Extract the (x, y) coordinate from the center of the cell holding the provided text.  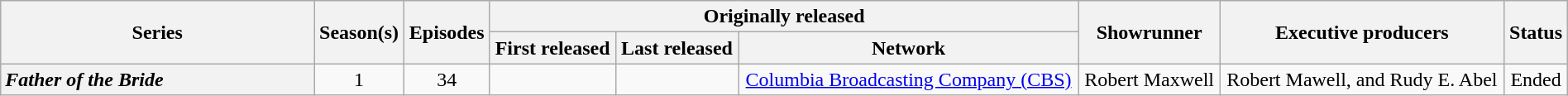
Status (1536, 32)
Episodes (447, 32)
Network (909, 48)
Series (157, 32)
Last released (676, 48)
Columbia Broadcasting Company (CBS) (909, 79)
34 (447, 79)
Showrunner (1149, 32)
Robert Mawell, and Rudy E. Abel (1362, 79)
Father of the Bride (157, 79)
First released (552, 48)
1 (359, 79)
Season(s) (359, 32)
Executive producers (1362, 32)
Ended (1536, 79)
Robert Maxwell (1149, 79)
Originally released (784, 17)
